Return the (X, Y) coordinate for the center point of the cell that contains the specified text.  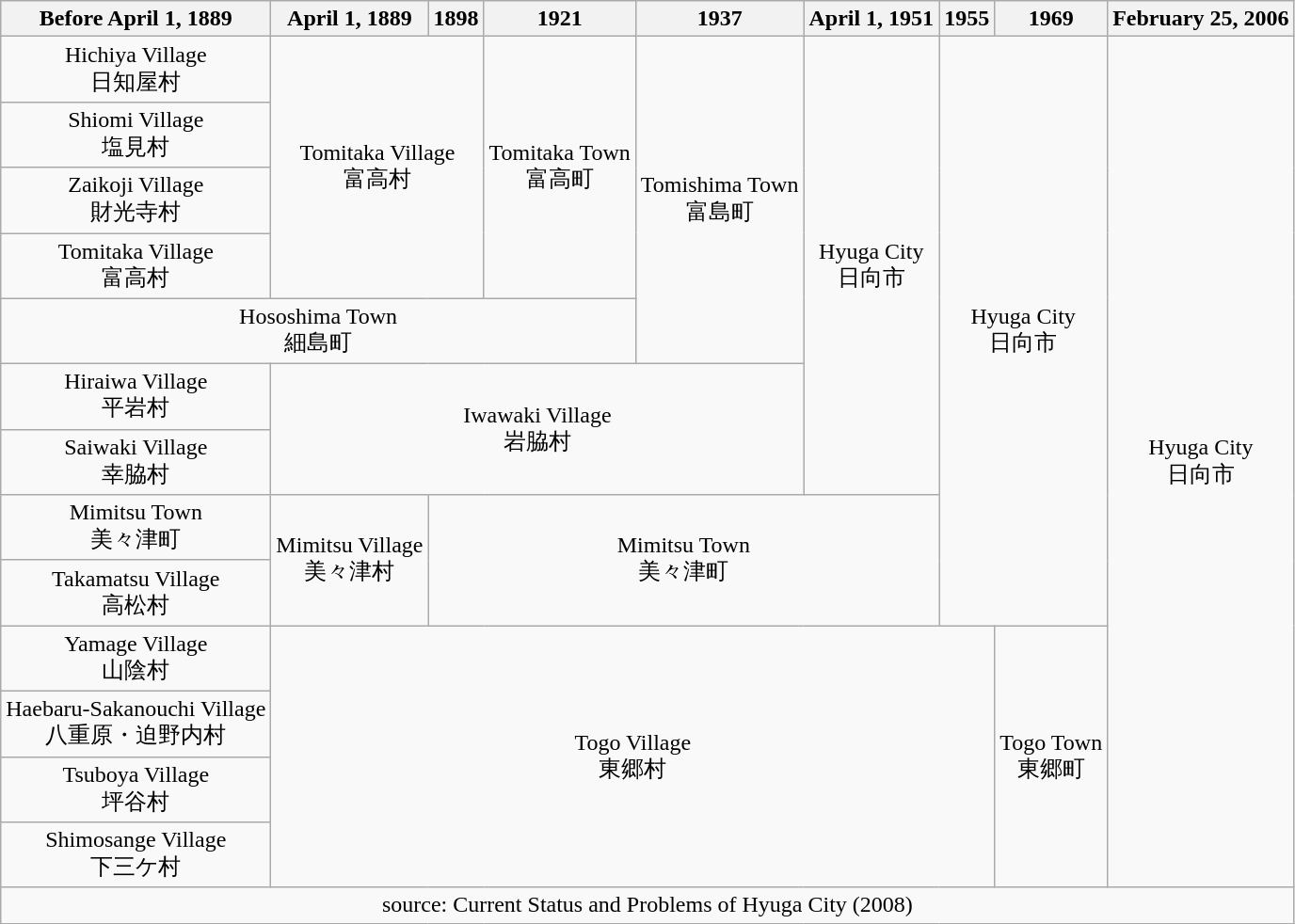
1955 (967, 19)
April 1, 1889 (350, 19)
Hososhima Town細島町 (318, 331)
February 25, 2006 (1201, 19)
Hichiya Village日知屋村 (136, 70)
source: Current Status and Problems of Hyuga City (2008) (647, 905)
Tsuboya Village坪谷村 (136, 789)
April 1, 1951 (871, 19)
Saiwaki Village幸脇村 (136, 462)
1969 (1051, 19)
Shiomi Village塩見村 (136, 135)
Tomishima Town富島町 (719, 200)
Shimosange Village下三ケ村 (136, 855)
Hiraiwa Village平岩村 (136, 397)
Haebaru-Sakanouchi Village八重原・迫野内村 (136, 724)
Iwawaki Village岩脇村 (537, 429)
Togo Village東郷村 (632, 757)
1898 (456, 19)
Before April 1, 1889 (136, 19)
Tomitaka Town富高町 (559, 167)
1921 (559, 19)
Yamage Village山陰村 (136, 659)
Togo Town東郷町 (1051, 757)
Mimitsu Village美々津村 (350, 561)
Zaikoji Village財光寺村 (136, 200)
1937 (719, 19)
Takamatsu Village高松村 (136, 593)
